Provide the (X, Y) coordinate of the cell's center where the given text is located.  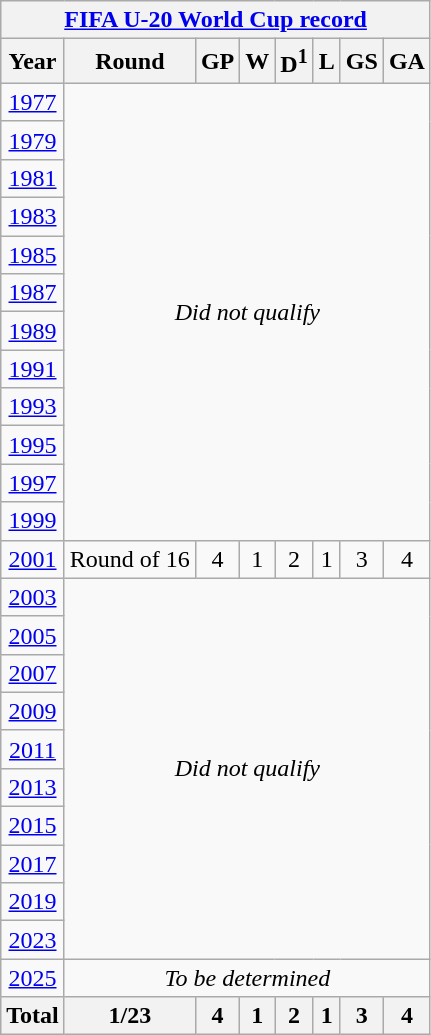
1993 (33, 407)
2023 (33, 940)
Round of 16 (130, 559)
GS (362, 62)
1995 (33, 445)
Total (33, 1016)
D1 (294, 62)
To be determined (247, 978)
2013 (33, 787)
2001 (33, 559)
1991 (33, 369)
1987 (33, 293)
2005 (33, 635)
1997 (33, 483)
2009 (33, 711)
GP (217, 62)
1981 (33, 178)
W (258, 62)
2015 (33, 826)
2025 (33, 978)
2019 (33, 902)
2017 (33, 864)
L (326, 62)
2003 (33, 597)
1999 (33, 521)
1989 (33, 331)
2011 (33, 749)
1983 (33, 217)
FIFA U-20 World Cup record (216, 20)
Round (130, 62)
2007 (33, 673)
1977 (33, 102)
GA (406, 62)
1985 (33, 255)
Year (33, 62)
1979 (33, 140)
1/23 (130, 1016)
